Locate the cell with the specified text and output its (X, Y) center coordinate. 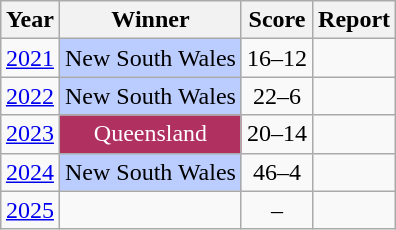
2022 (30, 96)
Year (30, 20)
46–4 (276, 172)
2024 (30, 172)
Queensland (150, 134)
2021 (30, 58)
20–14 (276, 134)
– (276, 210)
Winner (150, 20)
Report (354, 20)
2023 (30, 134)
2025 (30, 210)
16–12 (276, 58)
Score (276, 20)
22–6 (276, 96)
